From the cell containing the given text, extract its center point as (X, Y) coordinate. 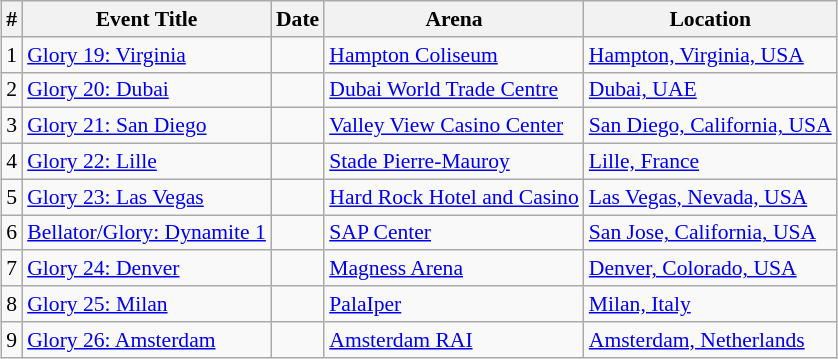
Valley View Casino Center (454, 126)
8 (12, 304)
Amsterdam, Netherlands (710, 340)
6 (12, 233)
Bellator/Glory: Dynamite 1 (146, 233)
Hampton Coliseum (454, 55)
2 (12, 90)
Las Vegas, Nevada, USA (710, 197)
Denver, Colorado, USA (710, 269)
Location (710, 19)
Hard Rock Hotel and Casino (454, 197)
San Jose, California, USA (710, 233)
San Diego, California, USA (710, 126)
Date (298, 19)
Stade Pierre-Mauroy (454, 162)
Dubai, UAE (710, 90)
5 (12, 197)
4 (12, 162)
Glory 22: Lille (146, 162)
Glory 23: Las Vegas (146, 197)
SAP Center (454, 233)
Glory 25: Milan (146, 304)
# (12, 19)
Glory 19: Virginia (146, 55)
Amsterdam RAI (454, 340)
Milan, Italy (710, 304)
9 (12, 340)
Event Title (146, 19)
Lille, France (710, 162)
Magness Arena (454, 269)
Hampton, Virginia, USA (710, 55)
Glory 24: Denver (146, 269)
Glory 26: Amsterdam (146, 340)
Arena (454, 19)
1 (12, 55)
PalaIper (454, 304)
3 (12, 126)
Glory 20: Dubai (146, 90)
Glory 21: San Diego (146, 126)
7 (12, 269)
Dubai World Trade Centre (454, 90)
